Return (x, y) of the center of cell containing provided text 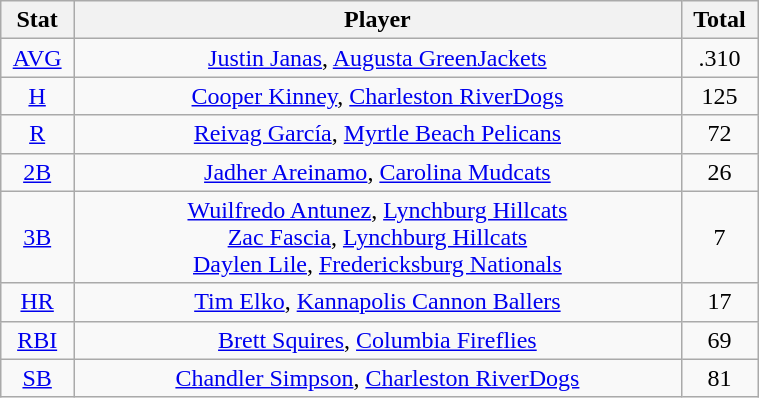
Player (378, 20)
Stat (38, 20)
.310 (719, 58)
81 (719, 378)
3B (38, 237)
2B (38, 172)
26 (719, 172)
Justin Janas, Augusta GreenJackets (378, 58)
Total (719, 20)
RBI (38, 340)
SB (38, 378)
Wuilfredo Antunez, Lynchburg Hillcats Zac Fascia, Lynchburg Hillcats Daylen Lile, Fredericksburg Nationals (378, 237)
17 (719, 302)
72 (719, 134)
H (38, 96)
Jadher Areinamo, Carolina Mudcats (378, 172)
Tim Elko, Kannapolis Cannon Ballers (378, 302)
R (38, 134)
69 (719, 340)
Brett Squires, Columbia Fireflies (378, 340)
7 (719, 237)
Reivag García, Myrtle Beach Pelicans (378, 134)
AVG (38, 58)
125 (719, 96)
HR (38, 302)
Cooper Kinney, Charleston RiverDogs (378, 96)
Chandler Simpson, Charleston RiverDogs (378, 378)
